Detect which cell encompasses the target text, then output its (X, Y) center coordinate. 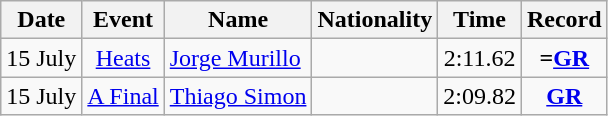
Jorge Murillo (238, 58)
Event (123, 20)
Nationality (375, 20)
Date (42, 20)
Time (480, 20)
2:11.62 (480, 58)
Heats (123, 58)
=GR (564, 58)
Record (564, 20)
Name (238, 20)
A Final (123, 96)
2:09.82 (480, 96)
GR (564, 96)
Thiago Simon (238, 96)
